Return the [X, Y] coordinate for the center point of the cell that contains the specified text.  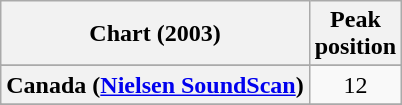
Chart (2003) [155, 34]
12 [355, 85]
Canada (Nielsen SoundScan) [155, 85]
Peakposition [355, 34]
